Determine the (x, y) coordinate at the center of the cell enclosing the given text.  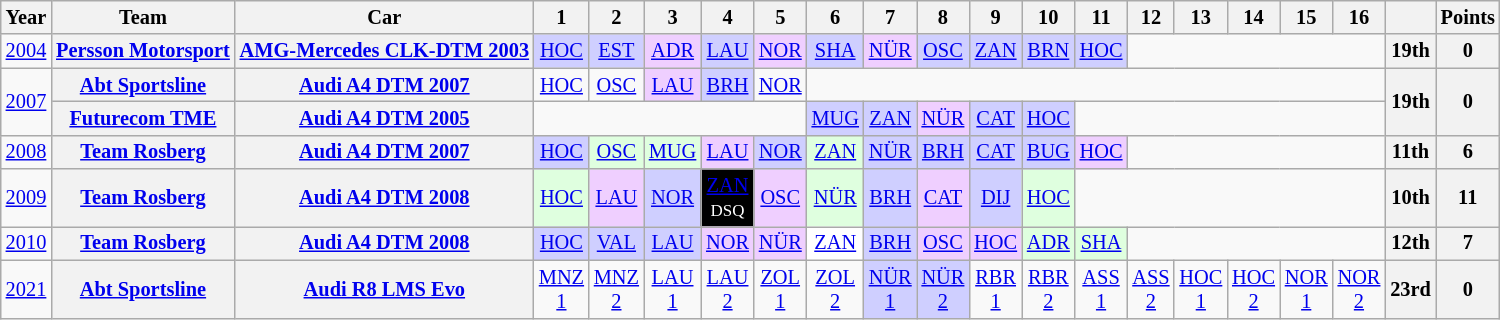
12th (1410, 243)
9 (996, 17)
2004 (26, 51)
ZOL2 (836, 289)
Persson Motorsport (143, 51)
Year (26, 17)
NÜR2 (944, 289)
MNZ1 (562, 289)
Car (384, 17)
10 (1048, 17)
LAU2 (728, 289)
3 (672, 17)
Audi A4 DTM 2005 (384, 118)
2008 (26, 152)
RBR2 (1048, 289)
NOR1 (1306, 289)
MNZ2 (616, 289)
11th (1410, 152)
2021 (26, 289)
Points (1468, 17)
AMG-Mercedes CLK-DTM 2003 (384, 51)
BUG (1048, 152)
NÜR1 (890, 289)
ZANDSQ (728, 198)
RBR1 (996, 289)
ZOL1 (780, 289)
DIJ (996, 198)
ASS1 (1102, 289)
23rd (1410, 289)
LAU1 (672, 289)
14 (1254, 17)
12 (1150, 17)
Audi R8 LMS Evo (384, 289)
VAL (616, 243)
10th (1410, 198)
8 (944, 17)
HOC1 (1200, 289)
2007 (26, 102)
Futurecom TME (143, 118)
2 (616, 17)
5 (780, 17)
2009 (26, 198)
4 (728, 17)
ASS2 (1150, 289)
16 (1360, 17)
15 (1306, 17)
NOR2 (1360, 289)
EST (616, 51)
BRN (1048, 51)
HOC2 (1254, 289)
1 (562, 17)
2010 (26, 243)
13 (1200, 17)
Team (143, 17)
